Detect which cell encompasses the target text, then output its (X, Y) center coordinate. 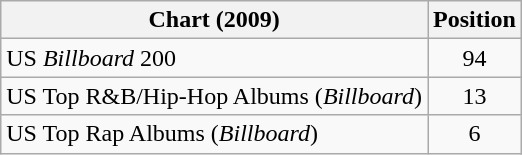
US Billboard 200 (214, 58)
6 (475, 134)
Position (475, 20)
Chart (2009) (214, 20)
US Top Rap Albums (Billboard) (214, 134)
US Top R&B/Hip-Hop Albums (Billboard) (214, 96)
13 (475, 96)
94 (475, 58)
